Extract the [X, Y] coordinate from the center of the cell holding the provided text.  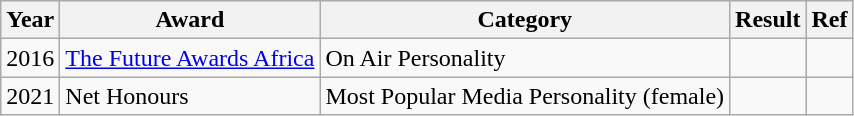
2016 [30, 58]
Result [768, 20]
Ref [830, 20]
Net Honours [190, 96]
Year [30, 20]
On Air Personality [525, 58]
The Future Awards Africa [190, 58]
Award [190, 20]
Category [525, 20]
Most Popular Media Personality (female) [525, 96]
2021 [30, 96]
